Output the (X, Y) coordinate of the center of the cell containing the given text.  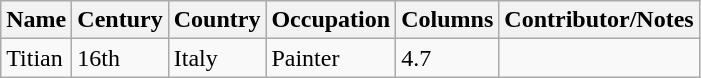
Name (36, 20)
Italy (217, 58)
Titian (36, 58)
Columns (448, 20)
Occupation (331, 20)
16th (120, 58)
4.7 (448, 58)
Painter (331, 58)
Century (120, 20)
Contributor/Notes (599, 20)
Country (217, 20)
